Extract the (X, Y) coordinate from the center of the cell holding the provided text.  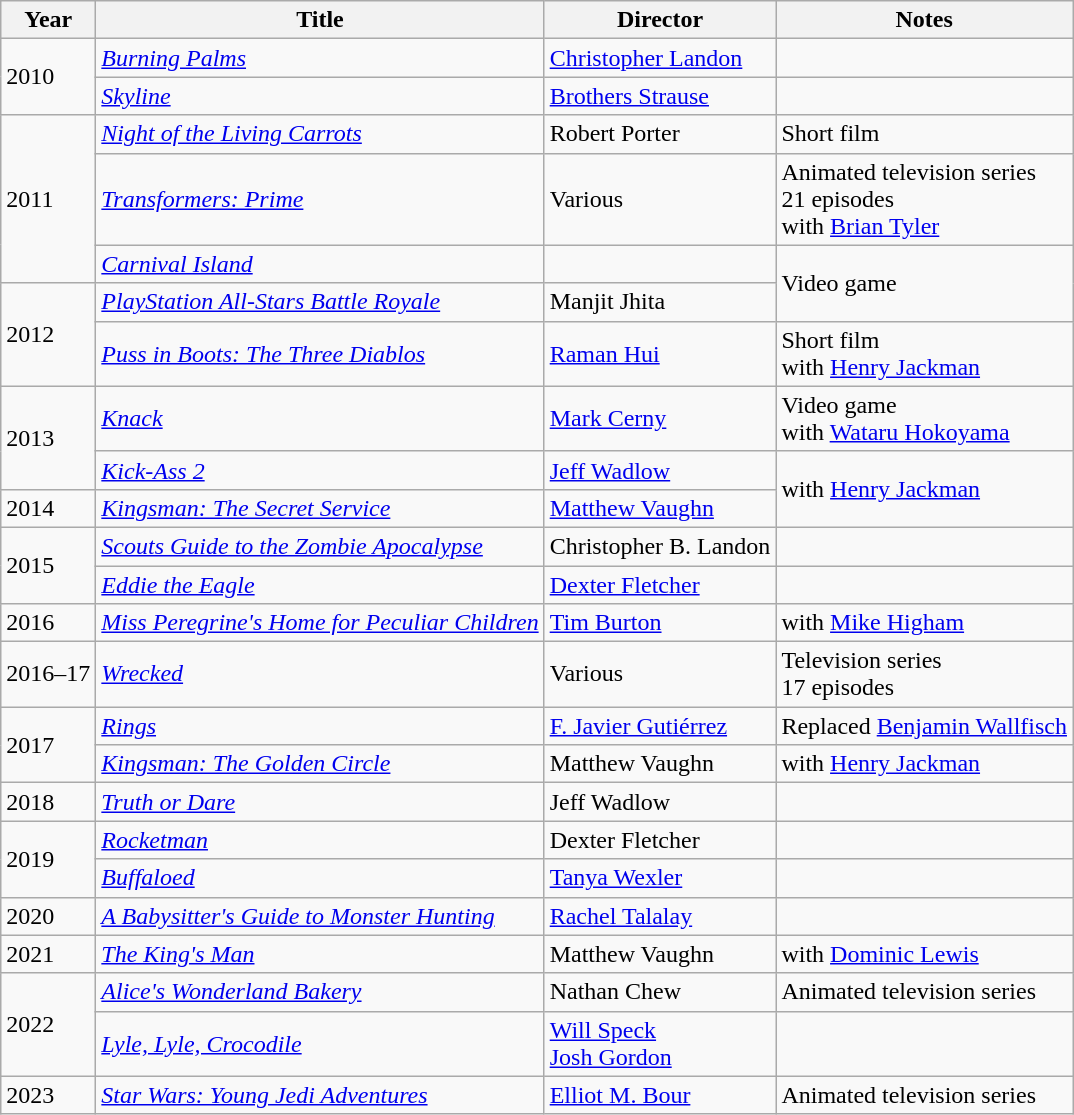
Title (320, 20)
Director (660, 20)
Video gamewith Wataru Hokoyama (924, 418)
Alice's Wonderland Bakery (320, 992)
2017 (48, 745)
A Babysitter's Guide to Monster Hunting (320, 916)
Eddie the Eagle (320, 585)
Tanya Wexler (660, 878)
Transformers: Prime (320, 199)
PlayStation All-Stars Battle Royale (320, 302)
Year (48, 20)
Star Wars: Young Jedi Adventures (320, 1095)
2021 (48, 954)
Scouts Guide to the Zombie Apocalypse (320, 546)
2010 (48, 77)
2012 (48, 334)
2011 (48, 199)
Elliot M. Bour (660, 1095)
2016 (48, 623)
Rachel Talalay (660, 916)
Buffaloed (320, 878)
Night of the Living Carrots (320, 134)
Short film (924, 134)
The King's Man (320, 954)
2014 (48, 508)
Truth or Dare (320, 802)
Puss in Boots: The Three Diablos (320, 354)
2013 (48, 438)
2022 (48, 1024)
F. Javier Gutiérrez (660, 726)
Notes (924, 20)
2023 (48, 1095)
Christopher Landon (660, 58)
Skyline (320, 96)
Nathan Chew (660, 992)
with Dominic Lewis (924, 954)
Tim Burton (660, 623)
2015 (48, 565)
Christopher B. Landon (660, 546)
Rings (320, 726)
Manjit Jhita (660, 302)
Burning Palms (320, 58)
Kick-Ass 2 (320, 470)
2018 (48, 802)
Raman Hui (660, 354)
Rocketman (320, 840)
Kingsman: The Golden Circle (320, 764)
Lyle, Lyle, Crocodile (320, 1044)
Knack (320, 418)
2020 (48, 916)
Video game (924, 283)
2016–17 (48, 674)
Animated television series21 episodeswith Brian Tyler (924, 199)
Television series17 episodes (924, 674)
Short filmwith Henry Jackman (924, 354)
Carnival Island (320, 264)
Replaced Benjamin Wallfisch (924, 726)
Mark Cerny (660, 418)
with Mike Higham (924, 623)
2019 (48, 859)
Miss Peregrine's Home for Peculiar Children (320, 623)
Kingsman: The Secret Service (320, 508)
Wrecked (320, 674)
Brothers Strause (660, 96)
Will SpeckJosh Gordon (660, 1044)
Robert Porter (660, 134)
